Find where the given text appears and provide that cell's center as [X, Y] coordinate. 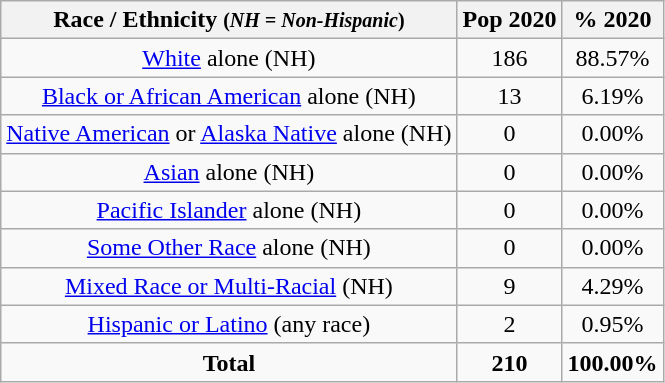
Race / Ethnicity (NH = Non-Hispanic) [229, 20]
Native American or Alaska Native alone (NH) [229, 134]
9 [510, 286]
Some Other Race alone (NH) [229, 248]
2 [510, 324]
210 [510, 362]
White alone (NH) [229, 58]
Asian alone (NH) [229, 172]
6.19% [612, 96]
Total [229, 362]
100.00% [612, 362]
Pop 2020 [510, 20]
% 2020 [612, 20]
0.95% [612, 324]
13 [510, 96]
Pacific Islander alone (NH) [229, 210]
Mixed Race or Multi-Racial (NH) [229, 286]
186 [510, 58]
Black or African American alone (NH) [229, 96]
Hispanic or Latino (any race) [229, 324]
4.29% [612, 286]
88.57% [612, 58]
